Identify which cell holds the provided text, then report its (X, Y) central coordinate. 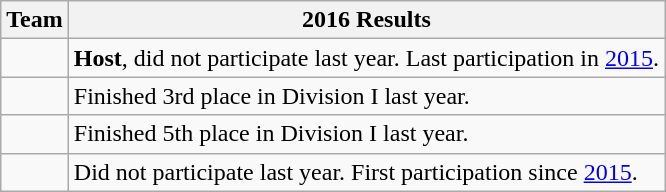
Finished 5th place in Division I last year. (366, 134)
Host, did not participate last year. Last participation in 2015. (366, 58)
Did not participate last year. First participation since 2015. (366, 172)
Finished 3rd place in Division I last year. (366, 96)
2016 Results (366, 20)
Team (35, 20)
